Pinpoint the cell where the given text exists, returning its [X, Y] midpoint coordinate. 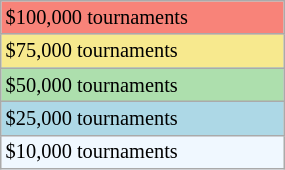
$100,000 tournaments [142, 17]
$10,000 tournaments [142, 152]
$75,000 tournaments [142, 51]
$25,000 tournaments [142, 118]
$50,000 tournaments [142, 85]
